Return (x, y) of the center of cell containing provided text 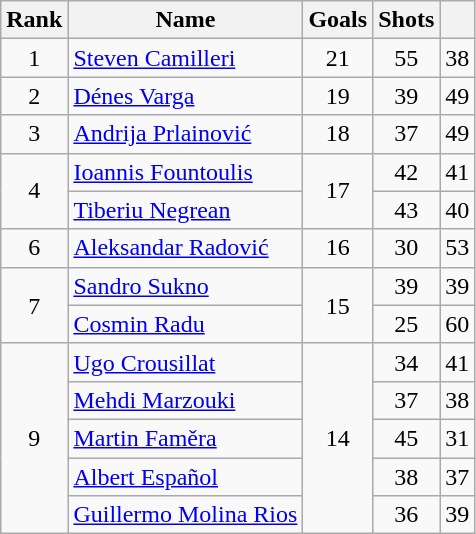
42 (406, 172)
53 (458, 248)
6 (34, 248)
55 (406, 58)
Cosmin Radu (186, 324)
Goals (338, 20)
9 (34, 438)
Dénes Varga (186, 96)
Steven Camilleri (186, 58)
40 (458, 210)
36 (406, 515)
34 (406, 362)
Aleksandar Radović (186, 248)
18 (338, 134)
Name (186, 20)
1 (34, 58)
Andrija Prlainović (186, 134)
21 (338, 58)
Shots (406, 20)
Mehdi Marzouki (186, 400)
45 (406, 438)
16 (338, 248)
Rank (34, 20)
14 (338, 438)
Guillermo Molina Rios (186, 515)
4 (34, 191)
3 (34, 134)
30 (406, 248)
25 (406, 324)
Albert Español (186, 477)
2 (34, 96)
31 (458, 438)
Martin Faměra (186, 438)
7 (34, 305)
Ioannis Fountoulis (186, 172)
17 (338, 191)
15 (338, 305)
43 (406, 210)
Sandro Sukno (186, 286)
Ugo Crousillat (186, 362)
60 (458, 324)
Tiberiu Negrean (186, 210)
19 (338, 96)
